From the cell containing the given text, extract its center point as [x, y] coordinate. 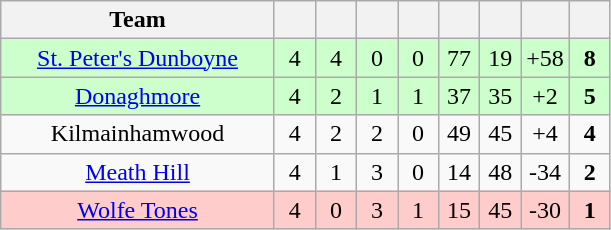
8 [590, 58]
+58 [546, 58]
Kilmainhamwood [138, 134]
Meath Hill [138, 172]
15 [460, 210]
Wolfe Tones [138, 210]
48 [500, 172]
Donaghmore [138, 96]
+2 [546, 96]
37 [460, 96]
14 [460, 172]
Team [138, 20]
-30 [546, 210]
-34 [546, 172]
49 [460, 134]
77 [460, 58]
19 [500, 58]
St. Peter's Dunboyne [138, 58]
35 [500, 96]
5 [590, 96]
+4 [546, 134]
